From the cell containing the given text, extract its center point as (x, y) coordinate. 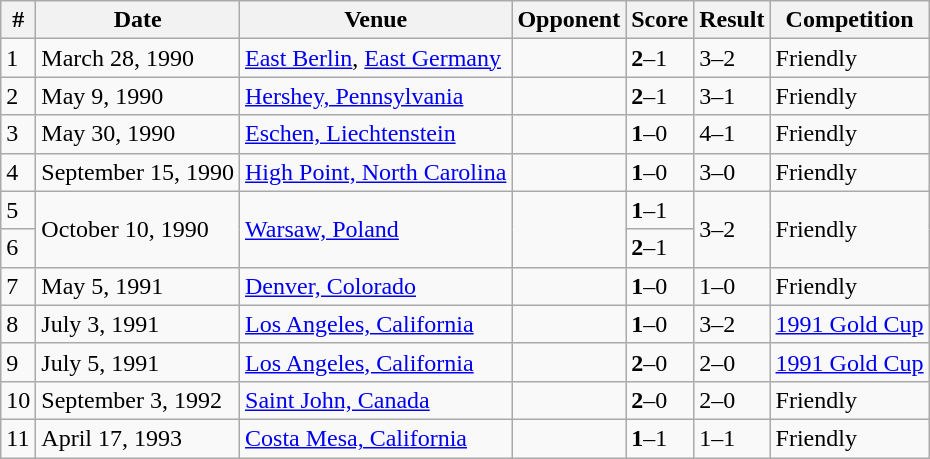
May 30, 1990 (138, 134)
October 10, 1990 (138, 229)
6 (18, 248)
July 3, 1991 (138, 324)
Eschen, Liechtenstein (376, 134)
3 (18, 134)
9 (18, 362)
1 (18, 58)
11 (18, 438)
September 15, 1990 (138, 172)
High Point, North Carolina (376, 172)
March 28, 1990 (138, 58)
Venue (376, 20)
Saint John, Canada (376, 400)
Result (732, 20)
10 (18, 400)
5 (18, 210)
Date (138, 20)
# (18, 20)
4–1 (732, 134)
May 9, 1990 (138, 96)
Costa Mesa, California (376, 438)
3–0 (732, 172)
8 (18, 324)
Denver, Colorado (376, 286)
East Berlin, East Germany (376, 58)
September 3, 1992 (138, 400)
Hershey, Pennsylvania (376, 96)
4 (18, 172)
April 17, 1993 (138, 438)
July 5, 1991 (138, 362)
May 5, 1991 (138, 286)
Opponent (569, 20)
3–1 (732, 96)
Competition (850, 20)
Score (660, 20)
2 (18, 96)
7 (18, 286)
Warsaw, Poland (376, 229)
